Provide the (X, Y) coordinate of the cell's center where the given text is located.  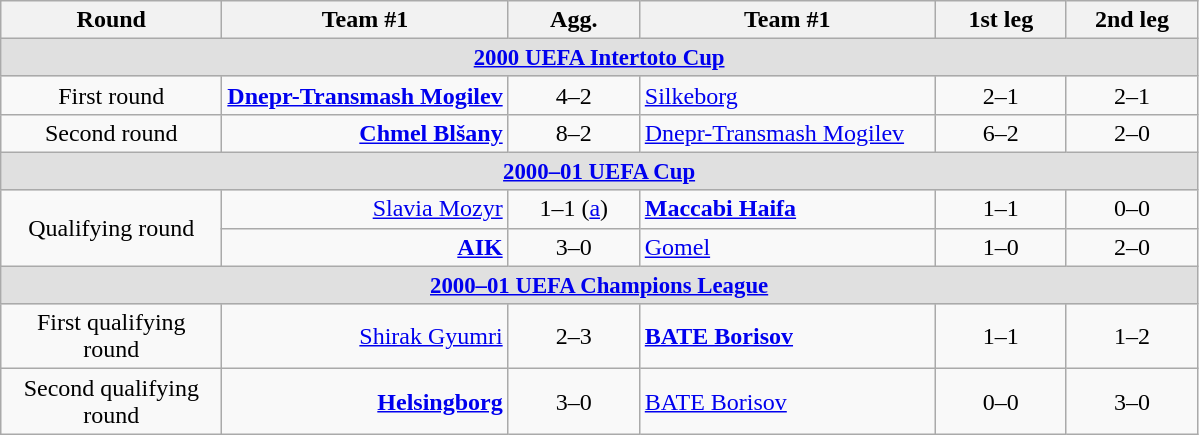
Agg. (574, 20)
2000–01 UEFA Cup (600, 172)
4–2 (574, 95)
6–2 (1000, 133)
AIK (365, 247)
2000–01 UEFA Champions League (600, 285)
8–2 (574, 133)
Maccabi Haifa (787, 209)
Helsingborg (365, 402)
1–1 (a) (574, 209)
First qualifying round (112, 336)
1–0 (1000, 247)
Qualifying round (112, 228)
Slavia Mozyr (365, 209)
1–2 (1132, 336)
First round (112, 95)
Second qualifying round (112, 402)
Second round (112, 133)
2000 UEFA Intertoto Cup (600, 58)
Gomel (787, 247)
2–3 (574, 336)
1st leg (1000, 20)
Silkeborg (787, 95)
Round (112, 20)
Shirak Gyumri (365, 336)
2nd leg (1132, 20)
Chmel Blšany (365, 133)
